Detect which cell encompasses the target text, then output its (X, Y) center coordinate. 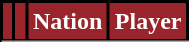
Nation (68, 22)
Player (148, 22)
